For the text-containing cell, return its midpoint in [x, y] coordinate format. 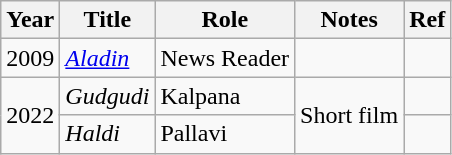
2022 [30, 115]
Title [108, 20]
Kalpana [225, 96]
Ref [428, 20]
Short film [350, 115]
Pallavi [225, 134]
Gudgudi [108, 96]
Role [225, 20]
Year [30, 20]
Haldi [108, 134]
Notes [350, 20]
Aladin [108, 58]
News Reader [225, 58]
2009 [30, 58]
